Find where the given text appears and provide that cell's center as [x, y] coordinate. 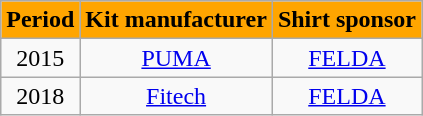
Fitech [176, 96]
Kit manufacturer [176, 20]
Period [40, 20]
PUMA [176, 58]
Shirt sponsor [346, 20]
2015 [40, 58]
2018 [40, 96]
